Provide the [X, Y] coordinate of the cell's center where the given text is located.  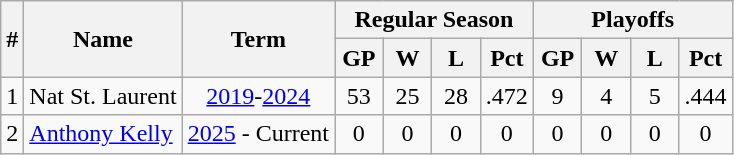
2019-2024 [258, 96]
Nat St. Laurent [103, 96]
5 [654, 96]
# [12, 39]
53 [360, 96]
.472 [506, 96]
Term [258, 39]
9 [558, 96]
Anthony Kelly [103, 134]
.444 [706, 96]
2025 - Current [258, 134]
28 [456, 96]
1 [12, 96]
Playoffs [632, 20]
Name [103, 39]
25 [408, 96]
2 [12, 134]
Regular Season [434, 20]
4 [606, 96]
